Detect which cell encompasses the target text, then output its (x, y) center coordinate. 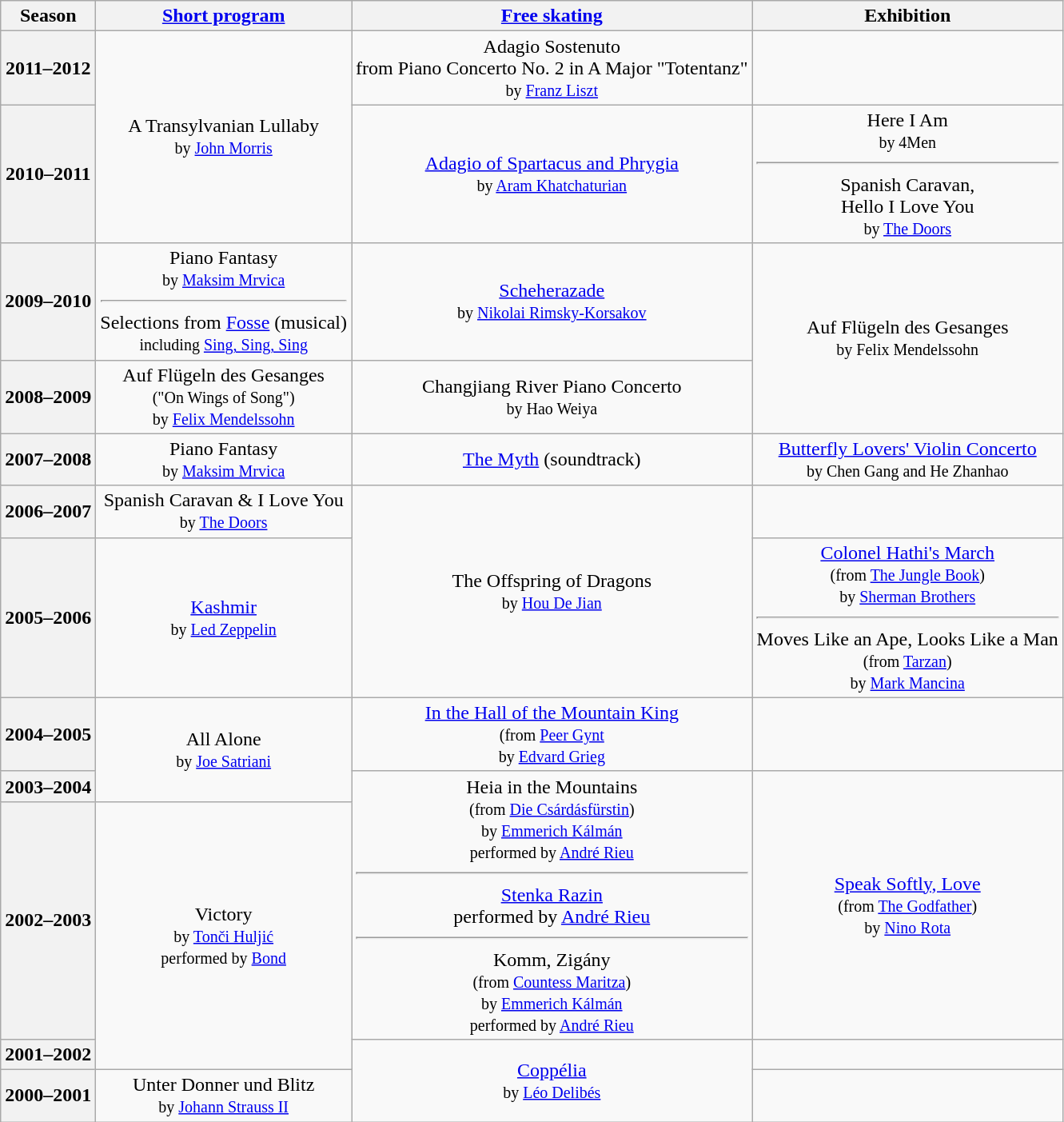
2005–2006 (48, 617)
Scheherazade by Nikolai Rimsky-Korsakov (552, 301)
2008–2009 (48, 397)
Victory by Tonči Huljić performed by Bond (224, 936)
2006–2007 (48, 512)
2007–2008 (48, 459)
Auf Flügeln des Gesanges ("On Wings of Song") by Felix Mendelssohn (224, 397)
Adagio of Spartacus and Phrygia by Aram Khatchaturian (552, 174)
2002–2003 (48, 920)
Changjiang River Piano Concerto by Hao Weiya (552, 397)
In the Hall of the Mountain King (from Peer Gynt by Edvard Grieg (552, 734)
The Offspring of Dragons by Hou De Jian (552, 592)
Colonel Hathi's March (from The Jungle Book) by Sherman Brothers Moves Like an Ape, Looks Like a Man (from Tarzan) by Mark Mancina (907, 617)
Kashmir by Led Zeppelin (224, 617)
2011–2012 (48, 68)
2004–2005 (48, 734)
Exhibition (907, 16)
Adagio Sostenuto from Piano Concerto No. 2 in A Major "Totentanz" by Franz Liszt (552, 68)
Season (48, 16)
Piano Fantasy by Maksim Mrvica (224, 459)
2001–2002 (48, 1054)
2009–2010 (48, 301)
2010–2011 (48, 174)
Unter Donner und Blitz by Johann Strauss II (224, 1096)
Spanish Caravan & I Love You by The Doors (224, 512)
Auf Flügeln des Gesanges by Felix Mendelssohn (907, 338)
All Alone by Joe Satriani (224, 749)
The Myth (soundtrack) (552, 459)
Piano Fantasy by Maksim Mrvica Selections from Fosse (musical) including Sing, Sing, Sing (224, 301)
Free skating (552, 16)
Speak Softly, Love (from The Godfather) by Nino Rota (907, 905)
Here I Am by 4MenSpanish Caravan,Hello I Love You by The Doors (907, 174)
A Transylvanian Lullaby by John Morris (224, 138)
Butterfly Lovers' Violin Concerto by Chen Gang and He Zhanhao (907, 459)
2000–2001 (48, 1096)
2003–2004 (48, 786)
Short program (224, 16)
Coppélia by Léo Delibés (552, 1080)
